Capture the cell that displays the provided text and extract its [x, y] central coordinate. 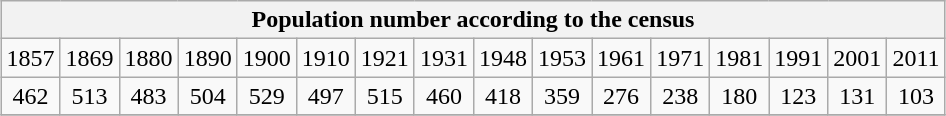
1991 [798, 58]
1931 [444, 58]
Population number according to the census [473, 20]
418 [502, 96]
513 [90, 96]
1880 [148, 58]
1910 [326, 58]
1857 [30, 58]
276 [622, 96]
529 [266, 96]
1948 [502, 58]
2011 [916, 58]
1900 [266, 58]
1981 [740, 58]
359 [562, 96]
1921 [384, 58]
131 [858, 96]
1953 [562, 58]
180 [740, 96]
1961 [622, 58]
1971 [680, 58]
123 [798, 96]
2001 [858, 58]
515 [384, 96]
1890 [208, 58]
460 [444, 96]
1869 [90, 58]
504 [208, 96]
103 [916, 96]
483 [148, 96]
462 [30, 96]
497 [326, 96]
238 [680, 96]
